Return (x, y) of the center of cell containing provided text 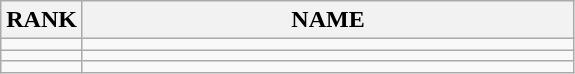
RANK (42, 20)
NAME (328, 20)
